Return the (x, y) coordinate for the center point of the cell that contains the specified text.  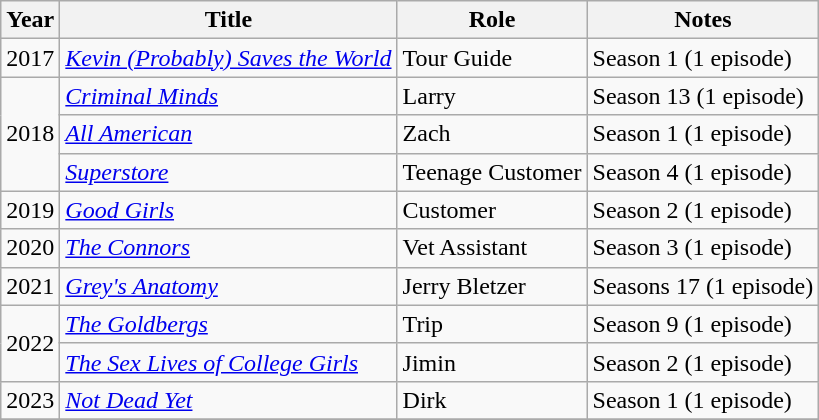
2021 (30, 286)
Good Girls (228, 210)
The Goldbergs (228, 324)
Jimin (492, 362)
The Connors (228, 248)
Seasons 17 (1 episode) (703, 286)
Season 13 (1 episode) (703, 96)
2023 (30, 400)
Kevin (Probably) Saves the World (228, 58)
Grey's Anatomy (228, 286)
Dirk (492, 400)
Zach (492, 134)
Notes (703, 20)
Title (228, 20)
Season 9 (1 episode) (703, 324)
The Sex Lives of College Girls (228, 362)
Season 3 (1 episode) (703, 248)
Superstore (228, 172)
Tour Guide (492, 58)
Season 4 (1 episode) (703, 172)
2022 (30, 343)
2020 (30, 248)
2017 (30, 58)
2019 (30, 210)
Teenage Customer (492, 172)
Criminal Minds (228, 96)
Customer (492, 210)
Vet Assistant (492, 248)
Not Dead Yet (228, 400)
Year (30, 20)
Larry (492, 96)
All American (228, 134)
Trip (492, 324)
Jerry Bletzer (492, 286)
2018 (30, 134)
Role (492, 20)
